Locate the cell with the specified text and output its [x, y] center coordinate. 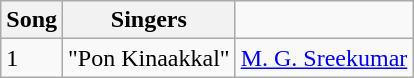
Singers [150, 20]
1 [32, 58]
M. G. Sreekumar [324, 58]
Song [32, 20]
"Pon Kinaakkal" [150, 58]
